Scan for the cell matching the given text and deliver its [X, Y] coordinate at center. 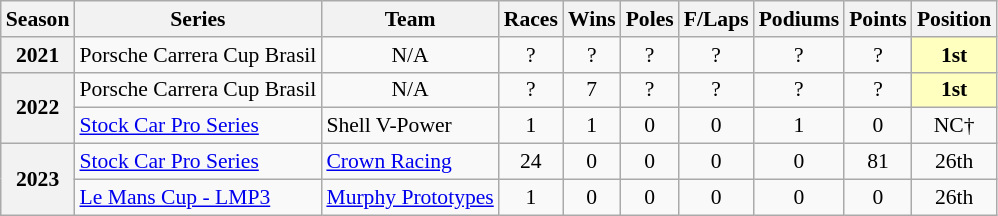
2023 [38, 180]
Races [531, 19]
Murphy Prototypes [410, 197]
NC† [954, 126]
F/Laps [716, 19]
Season [38, 19]
Le Mans Cup - LMP3 [198, 197]
Position [954, 19]
2021 [38, 55]
Shell V-Power [410, 126]
2022 [38, 108]
81 [878, 162]
Series [198, 19]
Team [410, 19]
Wins [592, 19]
Crown Racing [410, 162]
Points [878, 19]
24 [531, 162]
Poles [650, 19]
Podiums [800, 19]
7 [592, 90]
